Extract the [X, Y] coordinate from the center of the cell holding the provided text.  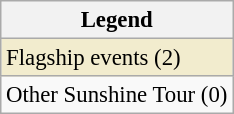
Flagship events (2) [117, 58]
Legend [117, 20]
Other Sunshine Tour (0) [117, 95]
